Output the [X, Y] coordinate of the center of the cell containing the given text.  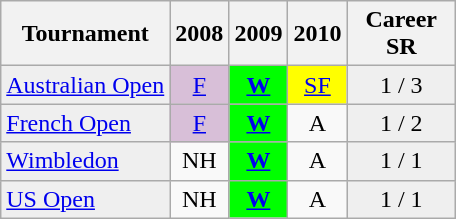
Career SR [402, 34]
French Open [86, 123]
Tournament [86, 34]
SF [318, 85]
2008 [200, 34]
1 / 2 [402, 123]
Australian Open [86, 85]
2009 [258, 34]
Wimbledon [86, 161]
1 / 3 [402, 85]
2010 [318, 34]
US Open [86, 199]
